Capture the cell that displays the provided text and extract its (X, Y) central coordinate. 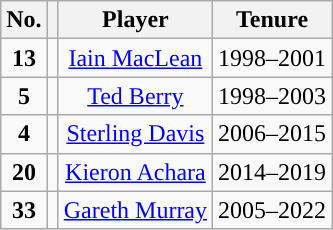
Sterling Davis (135, 134)
5 (24, 96)
4 (24, 134)
1998–2001 (272, 58)
2005–2022 (272, 210)
13 (24, 58)
No. (24, 20)
Ted Berry (135, 96)
33 (24, 210)
Kieron Achara (135, 172)
2014–2019 (272, 172)
1998–2003 (272, 96)
Player (135, 20)
Tenure (272, 20)
20 (24, 172)
Iain MacLean (135, 58)
2006–2015 (272, 134)
Gareth Murray (135, 210)
